Determine the (x, y) coordinate at the center of the cell enclosing the given text.  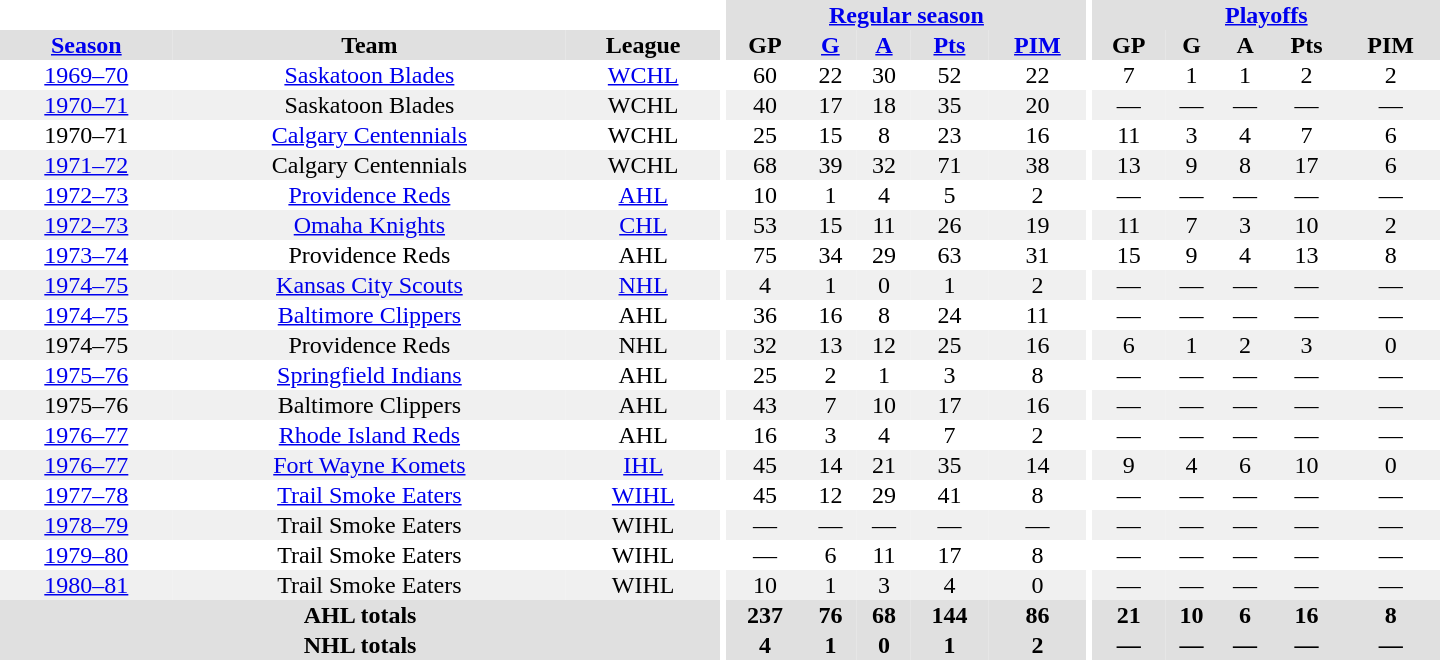
Regular season (906, 15)
52 (950, 75)
18 (884, 105)
AHL totals (360, 615)
Springfield Indians (370, 375)
30 (884, 75)
Team (370, 45)
1977–78 (86, 495)
53 (764, 225)
34 (831, 255)
76 (831, 615)
63 (950, 255)
75 (764, 255)
24 (950, 315)
Season (86, 45)
38 (1038, 165)
31 (1038, 255)
40 (764, 105)
Rhode Island Reds (370, 435)
1971–72 (86, 165)
41 (950, 495)
43 (764, 405)
Playoffs (1266, 15)
23 (950, 135)
Kansas City Scouts (370, 285)
36 (764, 315)
26 (950, 225)
39 (831, 165)
CHL (643, 225)
Omaha Knights (370, 225)
20 (1038, 105)
71 (950, 165)
Fort Wayne Komets (370, 465)
86 (1038, 615)
1980–81 (86, 585)
60 (764, 75)
237 (764, 615)
League (643, 45)
144 (950, 615)
1979–80 (86, 555)
1969–70 (86, 75)
19 (1038, 225)
NHL totals (360, 645)
5 (950, 195)
1978–79 (86, 525)
1973–74 (86, 255)
IHL (643, 465)
